Detect which cell encompasses the target text, then output its (x, y) center coordinate. 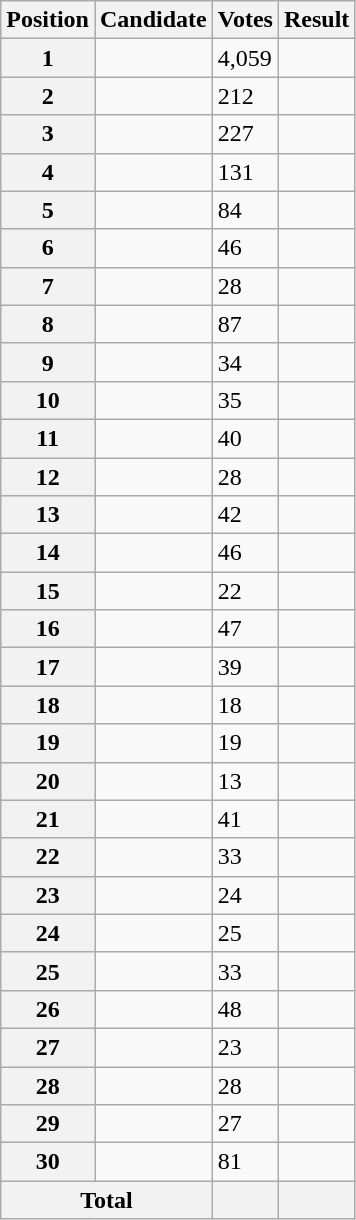
35 (245, 400)
4,059 (245, 58)
212 (245, 96)
Position (48, 20)
12 (48, 477)
47 (245, 629)
21 (48, 819)
30 (48, 1162)
29 (48, 1124)
11 (48, 438)
8 (48, 324)
16 (48, 629)
41 (245, 819)
81 (245, 1162)
87 (245, 324)
2 (48, 96)
48 (245, 1009)
9 (48, 362)
Candidate (153, 20)
26 (48, 1009)
10 (48, 400)
17 (48, 667)
4 (48, 172)
15 (48, 591)
6 (48, 248)
7 (48, 286)
227 (245, 134)
5 (48, 210)
40 (245, 438)
39 (245, 667)
Result (316, 20)
3 (48, 134)
1 (48, 58)
84 (245, 210)
42 (245, 515)
Votes (245, 20)
131 (245, 172)
34 (245, 362)
20 (48, 781)
14 (48, 553)
Total (107, 1200)
